Search for the cell housing the specified text and yield its (x, y) center coordinate. 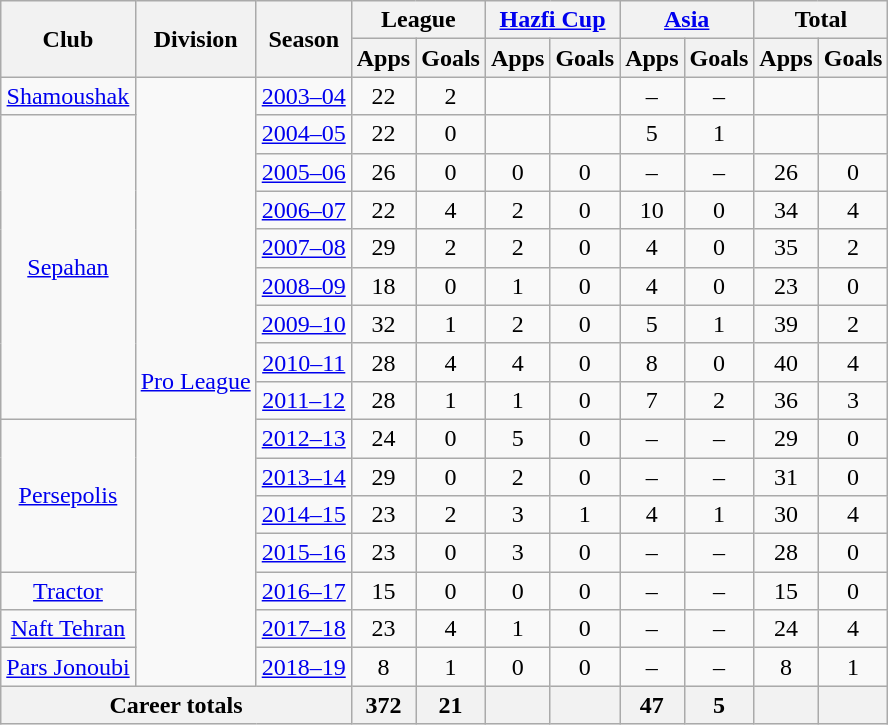
31 (786, 477)
7 (652, 400)
21 (451, 705)
Asia (687, 20)
2008–09 (304, 286)
34 (786, 210)
2007–08 (304, 248)
2018–19 (304, 667)
2011–12 (304, 400)
39 (786, 324)
2003–04 (304, 96)
Pro League (196, 382)
18 (383, 286)
36 (786, 400)
Division (196, 39)
2004–05 (304, 134)
35 (786, 248)
2014–15 (304, 515)
2016–17 (304, 591)
Tractor (68, 591)
10 (652, 210)
2017–18 (304, 629)
Shamoushak (68, 96)
2012–13 (304, 438)
Hazfi Cup (552, 20)
2010–11 (304, 362)
Season (304, 39)
40 (786, 362)
32 (383, 324)
2005–06 (304, 172)
30 (786, 515)
47 (652, 705)
Sepahan (68, 267)
Club (68, 39)
Total (821, 20)
Career totals (176, 705)
League (418, 20)
2006–07 (304, 210)
Persepolis (68, 495)
2015–16 (304, 553)
Naft Tehran (68, 629)
2013–14 (304, 477)
2009–10 (304, 324)
Pars Jonoubi (68, 667)
372 (383, 705)
